Return [x, y] of the center of cell containing provided text 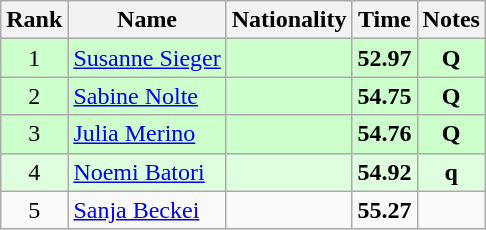
Time [384, 20]
4 [34, 172]
Susanne Sieger [147, 58]
55.27 [384, 210]
52.97 [384, 58]
Julia Merino [147, 134]
Noemi Batori [147, 172]
54.92 [384, 172]
q [451, 172]
5 [34, 210]
1 [34, 58]
Notes [451, 20]
Sanja Beckei [147, 210]
Sabine Nolte [147, 96]
54.76 [384, 134]
Nationality [289, 20]
Name [147, 20]
54.75 [384, 96]
3 [34, 134]
2 [34, 96]
Rank [34, 20]
